Provide the (X, Y) coordinate of the cell's center where the given text is located.  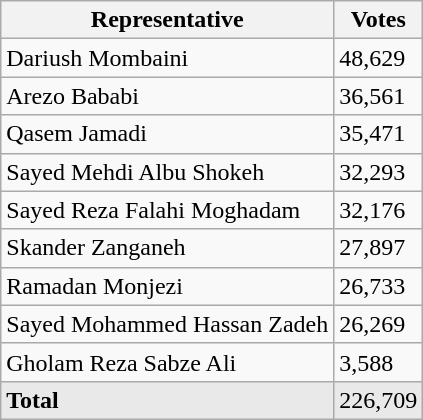
Total (168, 400)
35,471 (378, 134)
32,293 (378, 172)
Sayed Mohammed Hassan Zadeh (168, 324)
27,897 (378, 248)
Gholam Reza Sabze Ali (168, 362)
36,561 (378, 96)
Skander Zanganeh (168, 248)
48,629 (378, 58)
Qasem Jamadi (168, 134)
32,176 (378, 210)
Sayed Reza Falahi Moghadam (168, 210)
Sayed Mehdi Albu Shokeh (168, 172)
26,269 (378, 324)
226,709 (378, 400)
Votes (378, 20)
26,733 (378, 286)
3,588 (378, 362)
Ramadan Monjezi (168, 286)
Arezo Bababi (168, 96)
Representative (168, 20)
Dariush Mombaini (168, 58)
